For the text-containing cell, return its midpoint in [x, y] coordinate format. 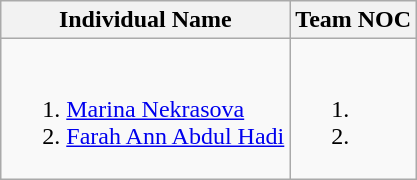
Team NOC [354, 20]
Individual Name [146, 20]
Marina Nekrasova Farah Ann Abdul Hadi [146, 109]
